Capture the cell that displays the provided text and extract its [X, Y] central coordinate. 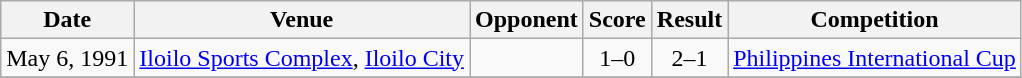
Competition [875, 20]
Venue [302, 20]
1–0 [617, 58]
Result [689, 20]
2–1 [689, 58]
Iloilo Sports Complex, Iloilo City [302, 58]
Philippines International Cup [875, 58]
May 6, 1991 [68, 58]
Score [617, 20]
Opponent [527, 20]
Date [68, 20]
